Determine the [X, Y] coordinate at the center of the cell enclosing the given text.  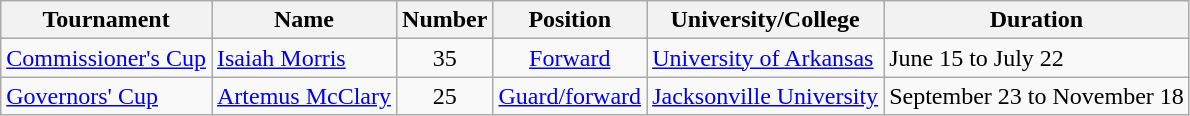
Jacksonville University [766, 96]
University of Arkansas [766, 58]
Guard/forward [570, 96]
September 23 to November 18 [1037, 96]
June 15 to July 22 [1037, 58]
Tournament [106, 20]
Duration [1037, 20]
25 [445, 96]
Governors' Cup [106, 96]
Artemus McClary [304, 96]
Number [445, 20]
Isaiah Morris [304, 58]
Name [304, 20]
35 [445, 58]
Position [570, 20]
University/College [766, 20]
Forward [570, 58]
Commissioner's Cup [106, 58]
